Capture the cell that displays the provided text and extract its (x, y) central coordinate. 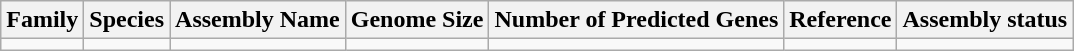
Family (42, 20)
Genome Size (417, 20)
Assembly status (985, 20)
Assembly Name (258, 20)
Number of Predicted Genes (636, 20)
Reference (840, 20)
Species (127, 20)
